Provide the (X, Y) coordinate of the cell's center where the given text is located.  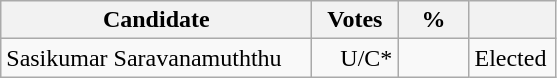
Sasikumar Saravanamuththu (156, 58)
U/C* (355, 58)
Votes (355, 20)
% (434, 20)
Elected (512, 58)
Candidate (156, 20)
